From the cell containing the given text, extract its center point as (x, y) coordinate. 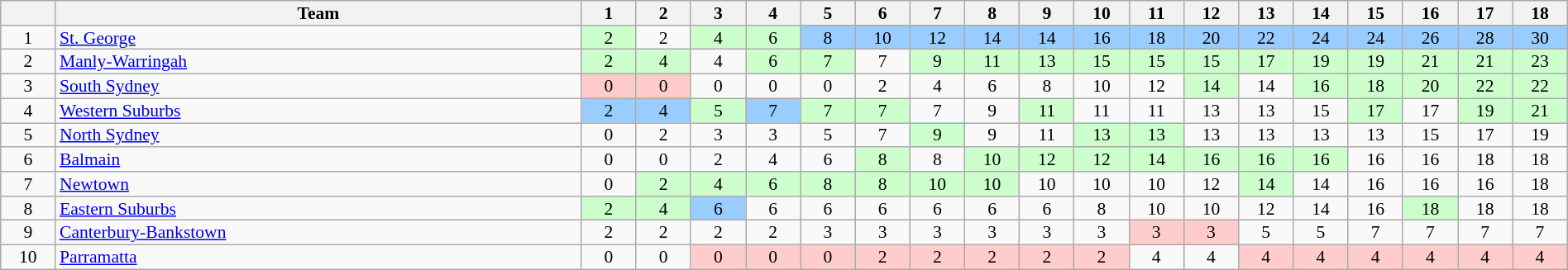
Manly-Warringah (318, 62)
St. George (318, 38)
North Sydney (318, 135)
Canterbury-Bankstown (318, 233)
Team (318, 13)
26 (1430, 38)
Eastern Suburbs (318, 209)
Parramatta (318, 258)
South Sydney (318, 87)
Newtown (318, 184)
Western Suburbs (318, 111)
28 (1485, 38)
Balmain (318, 159)
30 (1540, 38)
23 (1540, 62)
